Search for the cell housing the specified text and yield its (x, y) center coordinate. 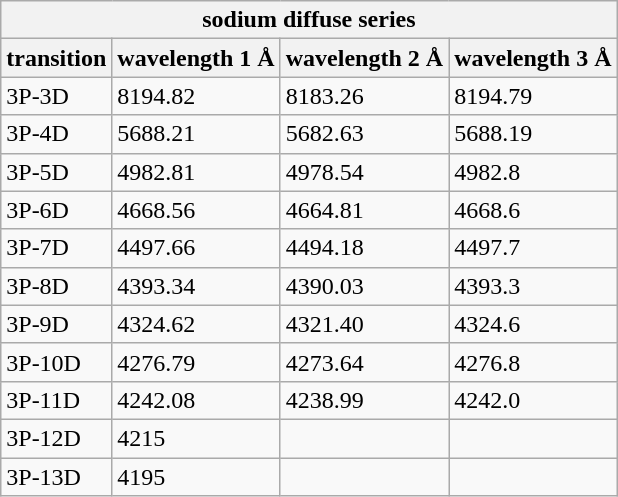
4242.0 (533, 400)
3P-4D (56, 134)
4276.79 (196, 362)
4195 (196, 477)
5688.21 (196, 134)
4978.54 (364, 172)
wavelength 1 Å (196, 58)
8194.82 (196, 96)
3P-5D (56, 172)
4321.40 (364, 324)
4324.62 (196, 324)
transition (56, 58)
3P-9D (56, 324)
4238.99 (364, 400)
8194.79 (533, 96)
4497.66 (196, 248)
3P-13D (56, 477)
wavelength 3 Å (533, 58)
3P-3D (56, 96)
4494.18 (364, 248)
4497.7 (533, 248)
5682.63 (364, 134)
4324.6 (533, 324)
4390.03 (364, 286)
4982.81 (196, 172)
4215 (196, 438)
sodium diffuse series (309, 20)
3P-12D (56, 438)
4668.56 (196, 210)
3P-10D (56, 362)
4664.81 (364, 210)
4393.3 (533, 286)
4982.8 (533, 172)
4242.08 (196, 400)
3P-11D (56, 400)
4393.34 (196, 286)
4276.8 (533, 362)
3P-8D (56, 286)
4273.64 (364, 362)
8183.26 (364, 96)
3P-7D (56, 248)
4668.6 (533, 210)
wavelength 2 Å (364, 58)
3P-6D (56, 210)
5688.19 (533, 134)
